Detect which cell encompasses the target text, then output its (X, Y) center coordinate. 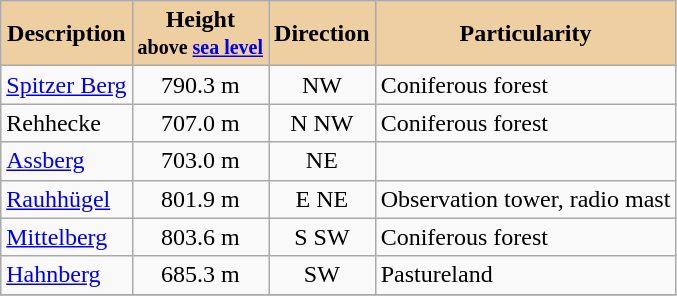
Description (66, 34)
703.0 m (200, 161)
Assberg (66, 161)
SW (322, 275)
Spitzer Berg (66, 85)
803.6 m (200, 237)
Particularity (526, 34)
Hahnberg (66, 275)
Direction (322, 34)
801.9 m (200, 199)
685.3 m (200, 275)
Rauhhügel (66, 199)
NW (322, 85)
E NE (322, 199)
Height above sea level (200, 34)
NE (322, 161)
Rehhecke (66, 123)
790.3 m (200, 85)
707.0 m (200, 123)
S SW (322, 237)
Pastureland (526, 275)
Observation tower, radio mast (526, 199)
N NW (322, 123)
Mittelberg (66, 237)
